Identify which cell holds the provided text, then report its [X, Y] central coordinate. 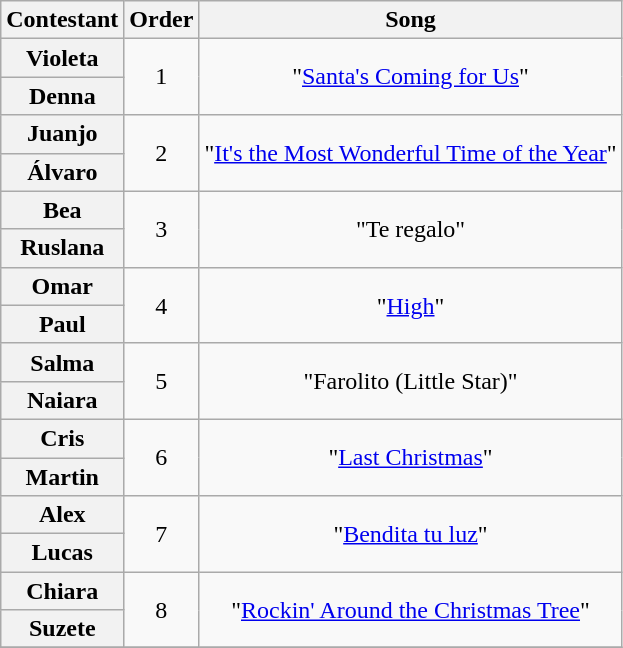
5 [162, 381]
Order [162, 20]
4 [162, 305]
"Te regalo" [410, 229]
Contestant [62, 20]
Paul [62, 324]
Alex [62, 515]
Omar [62, 286]
Denna [62, 96]
Violeta [62, 58]
Martin [62, 477]
3 [162, 229]
Suzete [62, 629]
7 [162, 534]
8 [162, 610]
Ruslana [62, 248]
Juanjo [62, 134]
Song [410, 20]
Bea [62, 210]
Álvaro [62, 172]
"Farolito (Little Star)" [410, 381]
"High" [410, 305]
"It's the Most Wonderful Time of the Year" [410, 153]
Lucas [62, 553]
"Rockin' Around the Christmas Tree" [410, 610]
Salma [62, 362]
"Last Christmas" [410, 457]
2 [162, 153]
"Santa's Coming for Us" [410, 77]
6 [162, 457]
Cris [62, 438]
1 [162, 77]
Chiara [62, 591]
Naiara [62, 400]
"Bendita tu luz" [410, 534]
